Search for the cell housing the specified text and yield its (x, y) center coordinate. 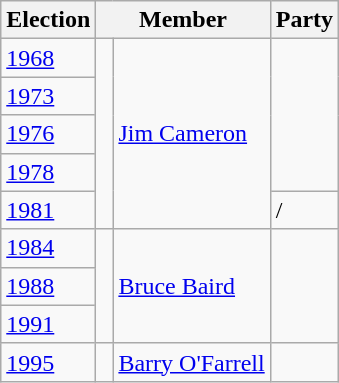
1995 (48, 362)
1978 (48, 172)
Party (304, 20)
1988 (48, 286)
1981 (48, 210)
1991 (48, 324)
Election (48, 20)
Barry O'Farrell (192, 362)
1968 (48, 58)
Jim Cameron (192, 134)
1984 (48, 248)
Bruce Baird (192, 286)
Member (183, 20)
1973 (48, 96)
1976 (48, 134)
/ (304, 210)
